From the cell containing the given text, extract its center point as [x, y] coordinate. 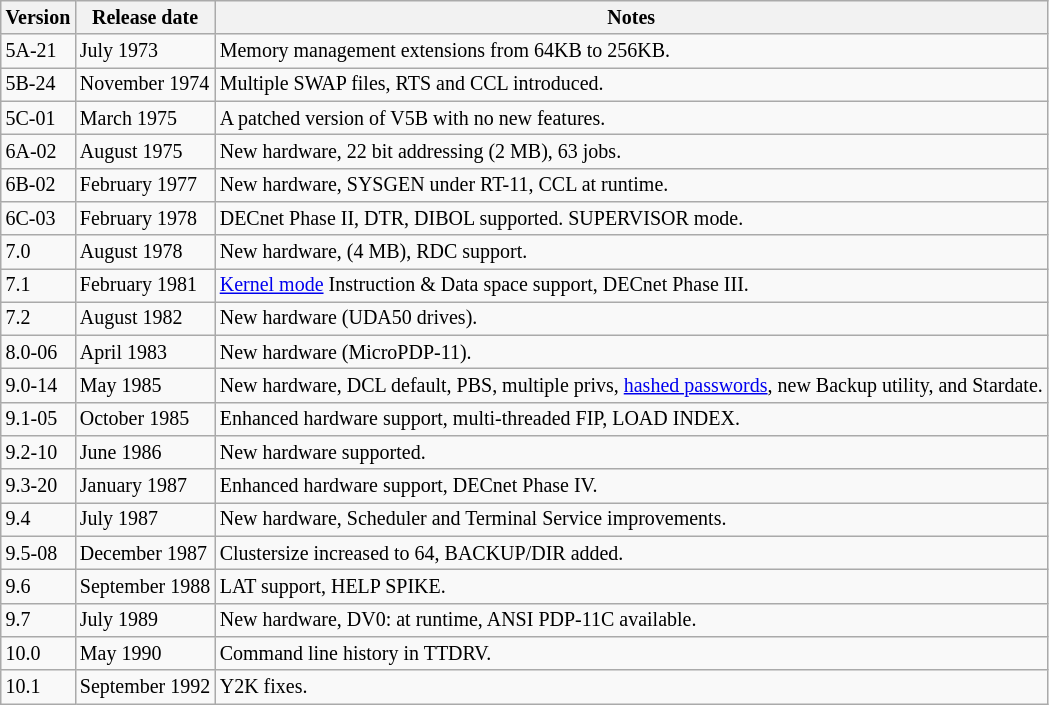
February 1978 [145, 218]
November 1974 [145, 84]
January 1987 [145, 486]
7.0 [38, 252]
New hardware, DCL default, PBS, multiple privs, hashed passwords, new Backup utility, and Stardate. [632, 386]
9.1-05 [38, 420]
Multiple SWAP files, RTS and CCL introduced. [632, 84]
May 1985 [145, 386]
9.0-14 [38, 386]
April 1983 [145, 352]
New hardware, Scheduler and Terminal Service improvements. [632, 520]
July 1987 [145, 520]
September 1992 [145, 686]
August 1982 [145, 318]
5C-01 [38, 118]
Command line history in TTDRV. [632, 654]
Memory management extensions from 64KB to 256KB. [632, 52]
March 1975 [145, 118]
June 1986 [145, 452]
5A-21 [38, 52]
Clustersize increased to 64, BACKUP/DIR added. [632, 554]
Kernel mode Instruction & Data space support, DECnet Phase III. [632, 286]
6B-02 [38, 184]
New hardware, DV0: at runtime, ANSI PDP-11C available. [632, 620]
February 1981 [145, 286]
Enhanced hardware support, DECnet Phase IV. [632, 486]
9.7 [38, 620]
New hardware, 22 bit addressing (2 MB), 63 jobs. [632, 152]
6A-02 [38, 152]
New hardware, (4 MB), RDC support. [632, 252]
9.3-20 [38, 486]
DECnet Phase II, DTR, DIBOL supported. SUPERVISOR mode. [632, 218]
8.0-06 [38, 352]
9.2-10 [38, 452]
9.6 [38, 586]
Notes [632, 18]
February 1977 [145, 184]
May 1990 [145, 654]
New hardware supported. [632, 452]
5B-24 [38, 84]
New hardware (UDA50 drives). [632, 318]
August 1975 [145, 152]
September 1988 [145, 586]
10.1 [38, 686]
Version [38, 18]
December 1987 [145, 554]
9.4 [38, 520]
July 1989 [145, 620]
A patched version of V5B with no new features. [632, 118]
9.5-08 [38, 554]
Y2K fixes. [632, 686]
7.2 [38, 318]
Enhanced hardware support, multi-threaded FIP, LOAD INDEX. [632, 420]
July 1973 [145, 52]
New hardware (MicroPDP-11). [632, 352]
October 1985 [145, 420]
LAT support, HELP SPIKE. [632, 586]
New hardware, SYSGEN under RT-11, CCL at runtime. [632, 184]
7.1 [38, 286]
6C-03 [38, 218]
Release date [145, 18]
August 1978 [145, 252]
10.0 [38, 654]
